Detect which cell encompasses the target text, then output its [x, y] center coordinate. 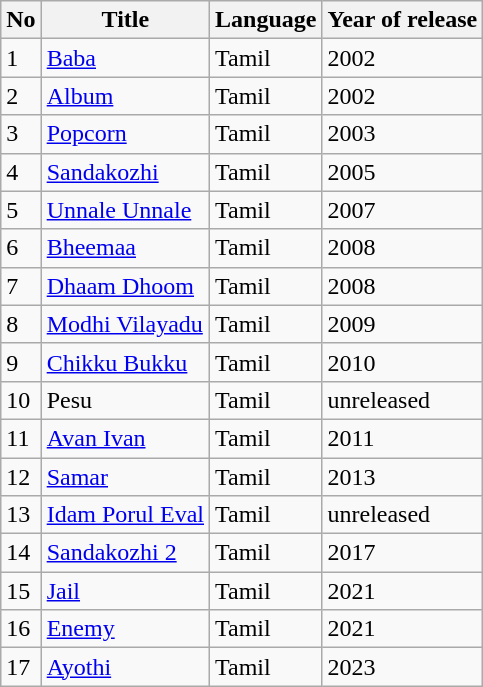
2 [21, 96]
Pesu [125, 400]
2005 [402, 172]
1 [21, 58]
2009 [402, 324]
11 [21, 438]
Avan Ivan [125, 438]
14 [21, 553]
2010 [402, 362]
Year of release [402, 20]
Bheemaa [125, 248]
12 [21, 477]
10 [21, 400]
13 [21, 515]
5 [21, 210]
6 [21, 248]
Chikku Bukku [125, 362]
2011 [402, 438]
2007 [402, 210]
Samar [125, 477]
2003 [402, 134]
16 [21, 629]
Sandakozhi 2 [125, 553]
Ayothi [125, 667]
Title [125, 20]
7 [21, 286]
Sandakozhi [125, 172]
3 [21, 134]
2013 [402, 477]
Album [125, 96]
Baba [125, 58]
No [21, 20]
Modhi Vilayadu [125, 324]
Enemy [125, 629]
9 [21, 362]
4 [21, 172]
Language [266, 20]
Jail [125, 591]
17 [21, 667]
Idam Porul Eval [125, 515]
2017 [402, 553]
15 [21, 591]
Unnale Unnale [125, 210]
Popcorn [125, 134]
8 [21, 324]
Dhaam Dhoom [125, 286]
2023 [402, 667]
